Search for the cell housing the specified text and yield its [X, Y] center coordinate. 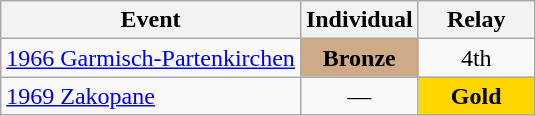
Relay [476, 20]
Event [151, 20]
1969 Zakopane [151, 96]
Individual [359, 20]
4th [476, 58]
1966 Garmisch-Partenkirchen [151, 58]
— [359, 96]
Gold [476, 96]
Bronze [359, 58]
